Extract the (X, Y) coordinate from the center of the cell holding the provided text.  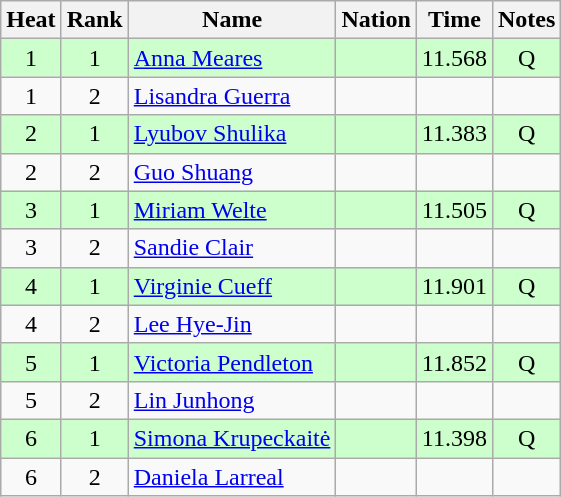
Anna Meares (232, 58)
Name (232, 20)
11.852 (454, 362)
Rank (94, 20)
Simona Krupeckaitė (232, 438)
Lin Junhong (232, 400)
11.901 (454, 286)
Lisandra Guerra (232, 96)
Miriam Welte (232, 210)
Lee Hye-Jin (232, 324)
11.505 (454, 210)
Sandie Clair (232, 248)
11.568 (454, 58)
Heat (31, 20)
11.383 (454, 134)
11.398 (454, 438)
Victoria Pendleton (232, 362)
Guo Shuang (232, 172)
Nation (376, 20)
Time (454, 20)
Virginie Cueff (232, 286)
Lyubov Shulika (232, 134)
Notes (526, 20)
Daniela Larreal (232, 477)
